Locate the cell with the specified text and output its [x, y] center coordinate. 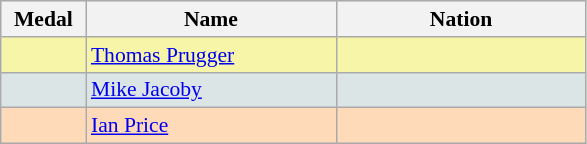
Nation [461, 19]
Medal [44, 19]
Mike Jacoby [211, 90]
Thomas Prugger [211, 55]
Ian Price [211, 126]
Name [211, 19]
